Provide the (x, y) coordinate of the cell's center where the given text is located.  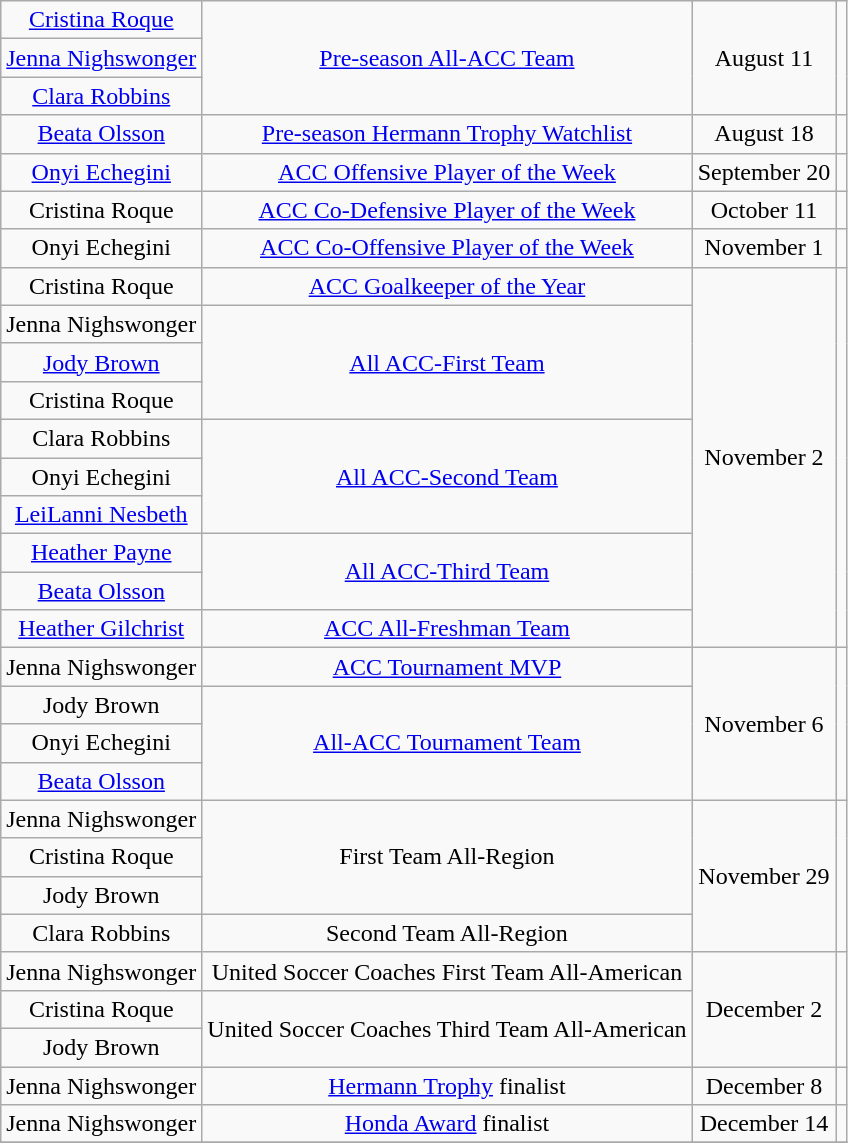
November 6 (764, 724)
August 18 (764, 134)
Honda Award finalist (447, 1124)
United Soccer Coaches Third Team All-American (447, 1028)
September 20 (764, 172)
December 8 (764, 1085)
December 14 (764, 1124)
LeiLanni Nesbeth (102, 515)
All-ACC Tournament Team (447, 743)
ACC All-Freshman Team (447, 629)
November 1 (764, 248)
Pre-season Hermann Trophy Watchlist (447, 134)
Heather Gilchrist (102, 629)
November 2 (764, 458)
All ACC-Third Team (447, 572)
First Team All-Region (447, 857)
October 11 (764, 210)
Pre-season All-ACC Team (447, 58)
United Soccer Coaches First Team All-American (447, 971)
Second Team All-Region (447, 933)
ACC Offensive Player of the Week (447, 172)
ACC Co-Defensive Player of the Week (447, 210)
All ACC-First Team (447, 362)
ACC Tournament MVP (447, 667)
Heather Payne (102, 553)
August 11 (764, 58)
December 2 (764, 1009)
ACC Co-Offensive Player of the Week (447, 248)
ACC Goalkeeper of the Year (447, 286)
All ACC-Second Team (447, 476)
November 29 (764, 876)
Hermann Trophy finalist (447, 1085)
